Locate the cell with the specified text and output its (x, y) center coordinate. 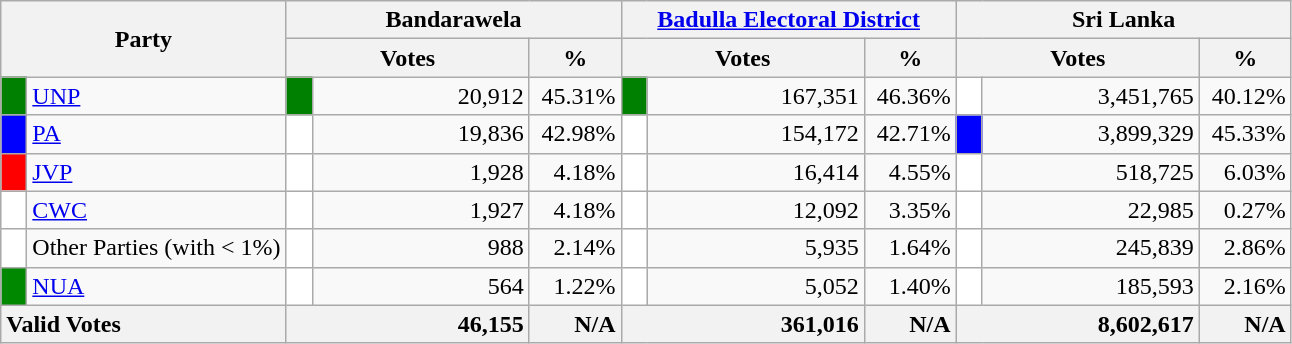
3,451,765 (1090, 96)
Badulla Electoral District (788, 20)
2.86% (1245, 248)
20,912 (420, 96)
Valid Votes (144, 324)
45.33% (1245, 134)
45.31% (575, 96)
46,155 (408, 324)
Bandarawela (454, 20)
245,839 (1090, 248)
46.36% (910, 96)
1.40% (910, 286)
2.14% (575, 248)
Sri Lanka (1124, 20)
167,351 (756, 96)
1,927 (420, 210)
5,935 (756, 248)
PA (156, 134)
42.98% (575, 134)
0.27% (1245, 210)
2.16% (1245, 286)
Party (144, 39)
5,052 (756, 286)
564 (420, 286)
1.64% (910, 248)
UNP (156, 96)
16,414 (756, 172)
40.12% (1245, 96)
22,985 (1090, 210)
42.71% (910, 134)
1,928 (420, 172)
185,593 (1090, 286)
12,092 (756, 210)
6.03% (1245, 172)
988 (420, 248)
JVP (156, 172)
8,602,617 (1078, 324)
3,899,329 (1090, 134)
19,836 (420, 134)
3.35% (910, 210)
Other Parties (with < 1%) (156, 248)
CWC (156, 210)
154,172 (756, 134)
518,725 (1090, 172)
361,016 (742, 324)
4.55% (910, 172)
1.22% (575, 286)
NUA (156, 286)
